For the text-containing cell, return its midpoint in (X, Y) coordinate format. 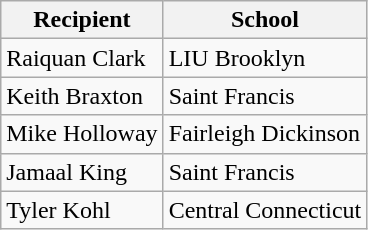
Raiquan Clark (82, 58)
Fairleigh Dickinson (265, 134)
Tyler Kohl (82, 210)
Central Connecticut (265, 210)
LIU Brooklyn (265, 58)
Keith Braxton (82, 96)
Mike Holloway (82, 134)
School (265, 20)
Recipient (82, 20)
Jamaal King (82, 172)
